Determine the [x, y] coordinate at the center of the cell enclosing the given text.  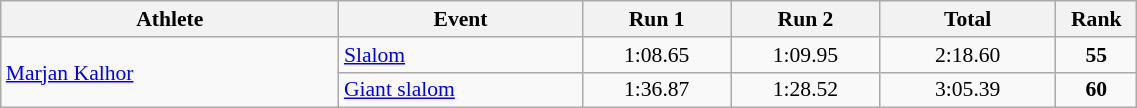
Total [968, 19]
1:36.87 [656, 90]
1:28.52 [806, 90]
Slalom [460, 55]
1:08.65 [656, 55]
55 [1096, 55]
1:09.95 [806, 55]
3:05.39 [968, 90]
2:18.60 [968, 55]
Run 1 [656, 19]
Athlete [170, 19]
Marjan Kalhor [170, 72]
Giant slalom [460, 90]
Rank [1096, 19]
Event [460, 19]
60 [1096, 90]
Run 2 [806, 19]
